Output the [X, Y] coordinate of the center of the cell containing the given text.  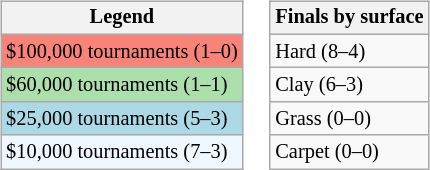
$10,000 tournaments (7–3) [122, 152]
$100,000 tournaments (1–0) [122, 51]
Finals by surface [349, 18]
Carpet (0–0) [349, 152]
Grass (0–0) [349, 119]
Legend [122, 18]
$60,000 tournaments (1–1) [122, 85]
$25,000 tournaments (5–3) [122, 119]
Clay (6–3) [349, 85]
Hard (8–4) [349, 51]
